Search for the cell housing the specified text and yield its [X, Y] center coordinate. 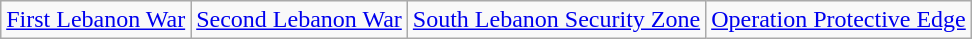
First Lebanon War [96, 20]
Second Lebanon War [300, 20]
Operation Protective Edge [839, 20]
South Lebanon Security Zone [556, 20]
